Determine the (X, Y) coordinate at the center of the cell enclosing the given text.  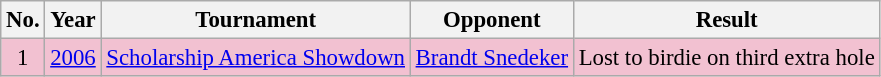
2006 (73, 58)
Scholarship America Showdown (256, 58)
Opponent (492, 20)
Result (726, 20)
Year (73, 20)
No. (23, 20)
Brandt Snedeker (492, 58)
Lost to birdie on third extra hole (726, 58)
1 (23, 58)
Tournament (256, 20)
